Locate the cell with the specified text and output its [X, Y] center coordinate. 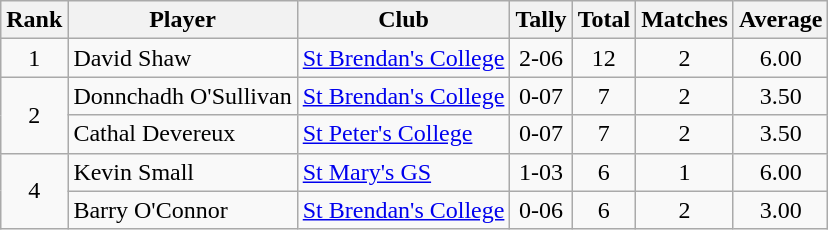
0-06 [541, 210]
2-06 [541, 58]
Player [182, 20]
Cathal Devereux [182, 134]
Donnchadh O'Sullivan [182, 96]
Barry O'Connor [182, 210]
12 [604, 58]
St Mary's GS [404, 172]
Rank [34, 20]
Club [404, 20]
David Shaw [182, 58]
4 [34, 191]
1-03 [541, 172]
Average [780, 20]
St Peter's College [404, 134]
Total [604, 20]
Kevin Small [182, 172]
Matches [685, 20]
3.00 [780, 210]
Tally [541, 20]
